Detect which cell encompasses the target text, then output its [X, Y] center coordinate. 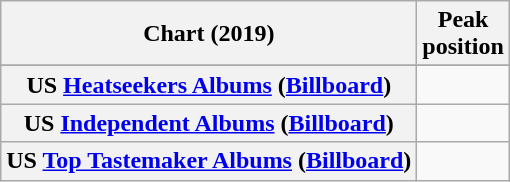
US Independent Albums (Billboard) [209, 123]
US Heatseekers Albums (Billboard) [209, 85]
Peakposition [463, 34]
Chart (2019) [209, 34]
US Top Tastemaker Albums (Billboard) [209, 161]
